Capture the cell that displays the provided text and extract its (x, y) central coordinate. 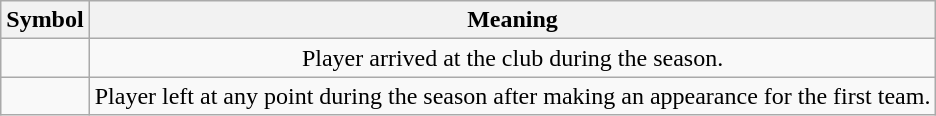
Player arrived at the club during the season. (512, 58)
Meaning (512, 20)
Player left at any point during the season after making an appearance for the first team. (512, 96)
Symbol (45, 20)
